From the cell containing the given text, extract its center point as [x, y] coordinate. 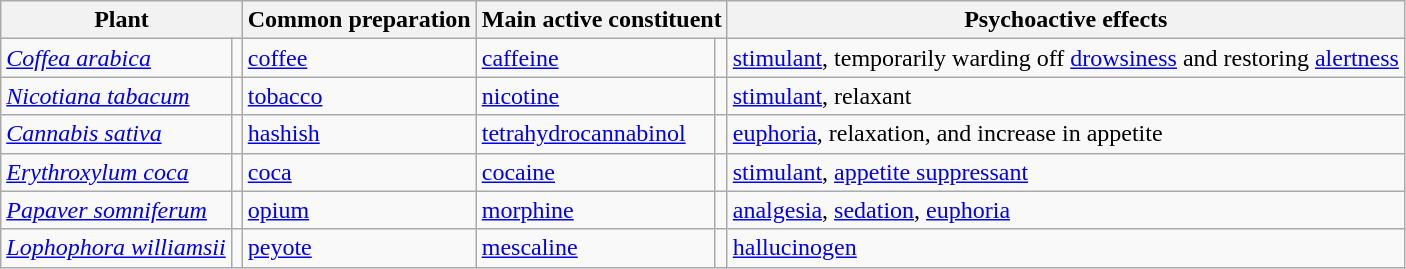
euphoria, relaxation, and increase in appetite [1066, 134]
coffee [359, 58]
nicotine [596, 96]
Coffea arabica [116, 58]
analgesia, sedation, euphoria [1066, 210]
Psychoactive effects [1066, 20]
stimulant, temporarily warding off drowsiness and restoring alertness [1066, 58]
stimulant, appetite suppressant [1066, 172]
tobacco [359, 96]
hashish [359, 134]
Papaver somniferum [116, 210]
hallucinogen [1066, 248]
coca [359, 172]
Lophophora williamsii [116, 248]
caffeine [596, 58]
tetrahydrocannabinol [596, 134]
stimulant, relaxant [1066, 96]
peyote [359, 248]
Cannabis sativa [116, 134]
Erythroxylum coca [116, 172]
cocaine [596, 172]
mescaline [596, 248]
opium [359, 210]
Nicotiana tabacum [116, 96]
Plant [122, 20]
morphine [596, 210]
Main active constituent [602, 20]
Common preparation [359, 20]
